Locate the cell with the specified text and output its [X, Y] center coordinate. 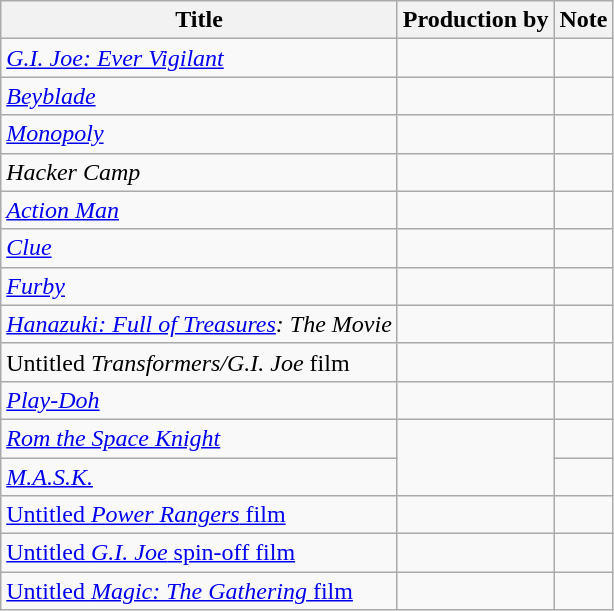
Untitled Transformers/G.I. Joe film [200, 362]
Rom the Space Knight [200, 438]
Action Man [200, 210]
M.A.S.K. [200, 477]
G.I. Joe: Ever Vigilant [200, 58]
Hacker Camp [200, 172]
Untitled Power Rangers film [200, 515]
Production by [476, 20]
Monopoly [200, 134]
Title [200, 20]
Clue [200, 248]
Play-Doh [200, 400]
Hanazuki: Full of Treasures: The Movie [200, 324]
Furby [200, 286]
Untitled Magic: The Gathering film [200, 591]
Note [584, 20]
Untitled G.I. Joe spin-off film [200, 553]
Beyblade [200, 96]
